Determine the (x, y) coordinate at the center of the cell enclosing the given text.  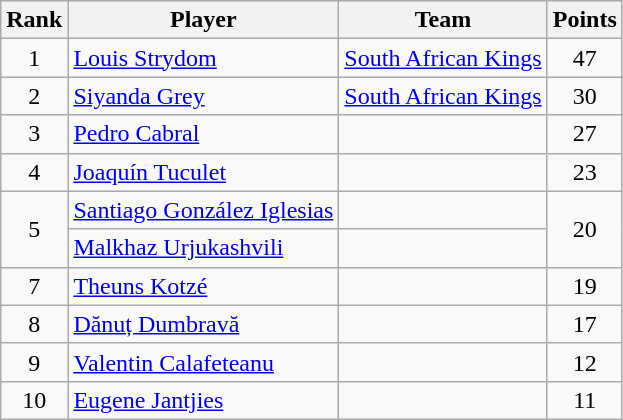
Theuns Kotzé (204, 286)
12 (584, 362)
Player (204, 20)
3 (34, 134)
20 (584, 229)
Rank (34, 20)
27 (584, 134)
8 (34, 324)
1 (34, 58)
5 (34, 229)
Team (443, 20)
7 (34, 286)
17 (584, 324)
Dănuț Dumbravă (204, 324)
Pedro Cabral (204, 134)
Points (584, 20)
Siyanda Grey (204, 96)
30 (584, 96)
Malkhaz Urjukashvili (204, 248)
47 (584, 58)
Valentin Calafeteanu (204, 362)
Joaquín Tuculet (204, 172)
Louis Strydom (204, 58)
9 (34, 362)
Eugene Jantjies (204, 400)
2 (34, 96)
10 (34, 400)
4 (34, 172)
Santiago González Iglesias (204, 210)
11 (584, 400)
23 (584, 172)
19 (584, 286)
